Pinpoint the cell where the given text exists, returning its (X, Y) midpoint coordinate. 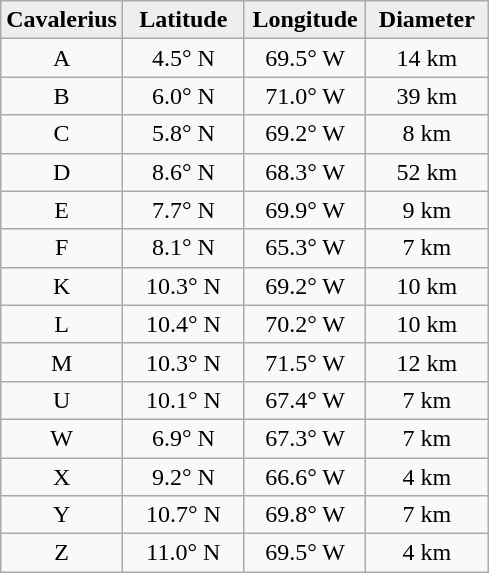
11.0° N (183, 553)
8 km (427, 134)
39 km (427, 96)
Latitude (183, 20)
4.5° N (183, 58)
C (62, 134)
67.4° W (305, 400)
70.2° W (305, 324)
E (62, 210)
8.1° N (183, 248)
10.4° N (183, 324)
Z (62, 553)
71.0° W (305, 96)
K (62, 286)
Longitude (305, 20)
W (62, 438)
9.2° N (183, 477)
14 km (427, 58)
M (62, 362)
D (62, 172)
66.6° W (305, 477)
67.3° W (305, 438)
68.3° W (305, 172)
7.7° N (183, 210)
10.1° N (183, 400)
6.0° N (183, 96)
8.6° N (183, 172)
65.3° W (305, 248)
6.9° N (183, 438)
9 km (427, 210)
L (62, 324)
A (62, 58)
5.8° N (183, 134)
71.5° W (305, 362)
12 km (427, 362)
Y (62, 515)
F (62, 248)
Diameter (427, 20)
B (62, 96)
10.7° N (183, 515)
52 km (427, 172)
U (62, 400)
X (62, 477)
Cavalerius (62, 20)
69.9° W (305, 210)
69.8° W (305, 515)
